Scan for the cell matching the given text and deliver its (X, Y) coordinate at center. 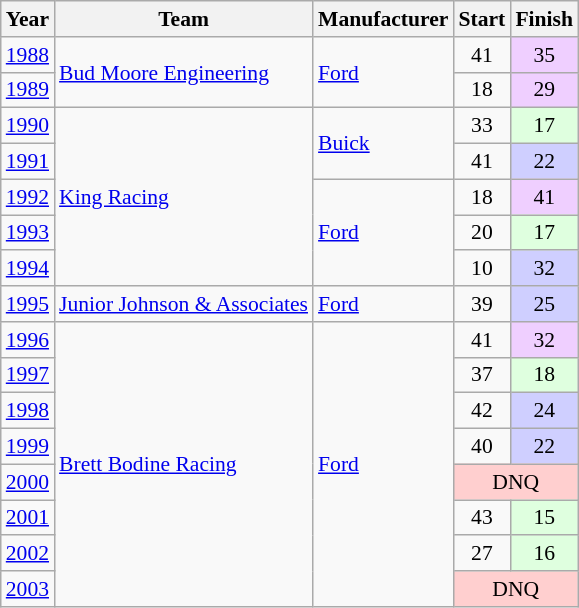
Team (184, 19)
1988 (28, 55)
1999 (28, 447)
10 (482, 269)
2001 (28, 518)
Bud Moore Engineering (184, 72)
35 (544, 55)
Year (28, 19)
40 (482, 447)
1998 (28, 411)
16 (544, 554)
39 (482, 304)
1995 (28, 304)
1991 (28, 162)
2000 (28, 482)
25 (544, 304)
Finish (544, 19)
1996 (28, 340)
1989 (28, 90)
2002 (28, 554)
37 (482, 375)
1990 (28, 126)
Buick (383, 144)
1997 (28, 375)
20 (482, 233)
1994 (28, 269)
King Racing (184, 197)
42 (482, 411)
Start (482, 19)
2003 (28, 589)
15 (544, 518)
27 (482, 554)
Brett Bodine Racing (184, 464)
43 (482, 518)
Manufacturer (383, 19)
24 (544, 411)
33 (482, 126)
1992 (28, 197)
1993 (28, 233)
Junior Johnson & Associates (184, 304)
29 (544, 90)
